Output the (x, y) coordinate of the center of the cell containing the given text.  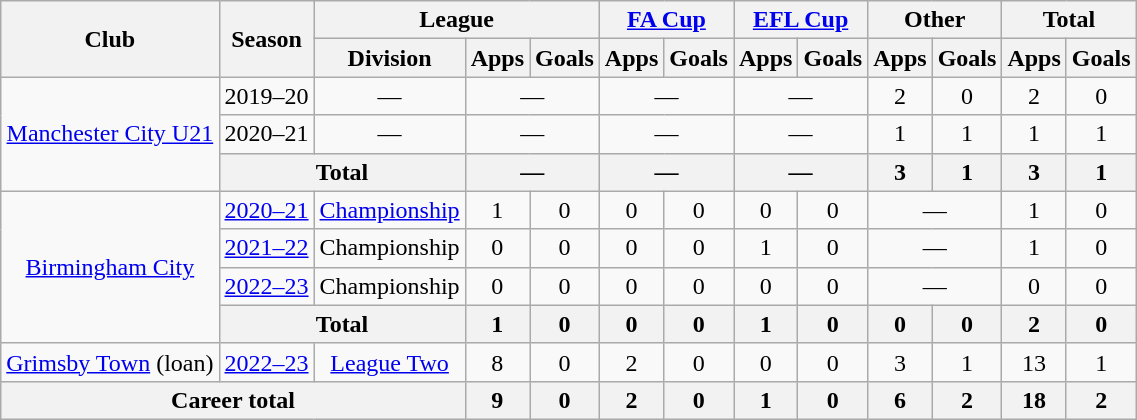
6 (900, 400)
9 (497, 400)
Career total (233, 400)
Division (390, 58)
Season (266, 39)
League Two (390, 362)
League (456, 20)
Club (110, 39)
Birmingham City (110, 267)
Other (935, 20)
8 (497, 362)
2021–22 (266, 248)
Manchester City U21 (110, 134)
2019–20 (266, 96)
18 (1034, 400)
Grimsby Town (loan) (110, 362)
EFL Cup (801, 20)
FA Cup (666, 20)
13 (1034, 362)
